For the text-containing cell, return its midpoint in (X, Y) coordinate format. 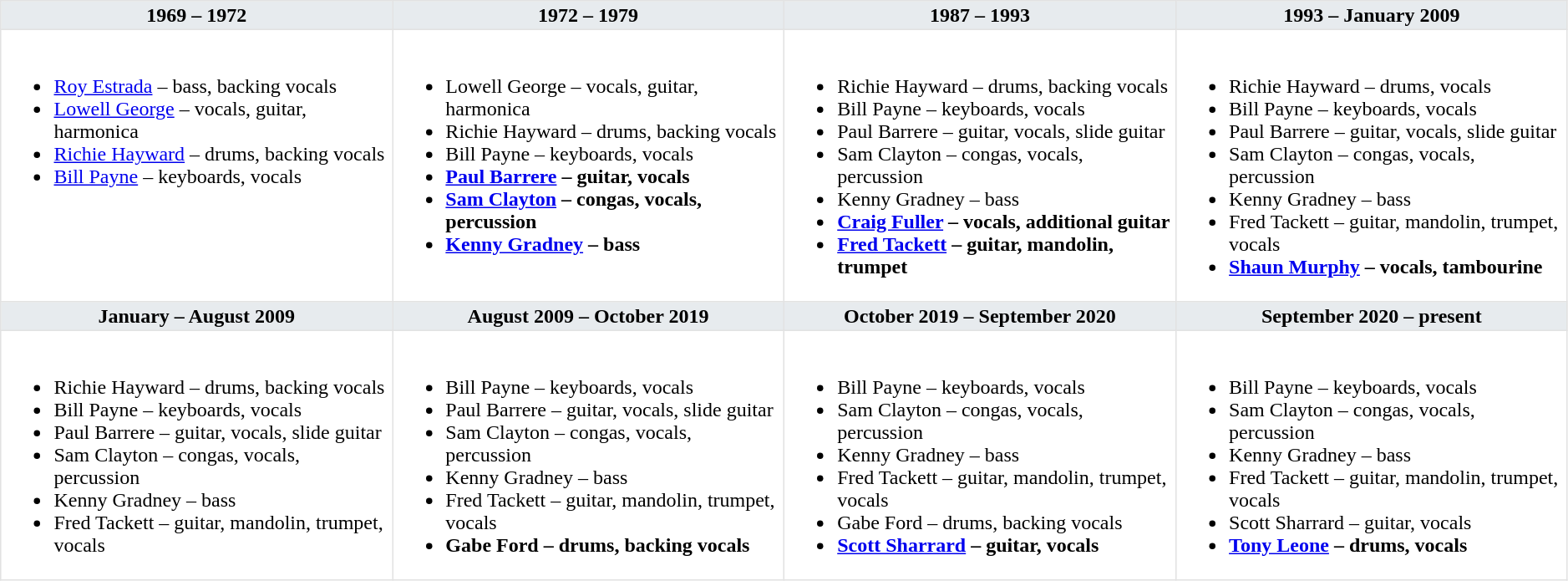
1993 – January 2009 (1372, 15)
January – August 2009 (197, 316)
September 2020 – present (1372, 316)
Roy Estrada – bass, backing vocalsLowell George – vocals, guitar, harmonicaRichie Hayward – drums, backing vocalsBill Payne – keyboards, vocals (197, 166)
1987 – 1993 (979, 15)
October 2019 – September 2020 (979, 316)
August 2009 – October 2019 (588, 316)
1972 – 1979 (588, 15)
1969 – 1972 (197, 15)
